Find where the given text appears and provide that cell's center as (x, y) coordinate. 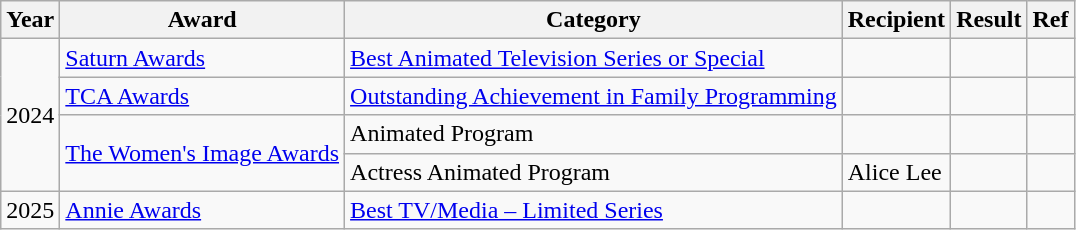
Saturn Awards (202, 58)
Category (594, 20)
2025 (30, 210)
Ref (1050, 20)
TCA Awards (202, 96)
2024 (30, 115)
Year (30, 20)
Alice Lee (896, 172)
The Women's Image Awards (202, 153)
Annie Awards (202, 210)
Award (202, 20)
Recipient (896, 20)
Best TV/Media – Limited Series (594, 210)
Best Animated Television Series or Special (594, 58)
Outstanding Achievement in Family Programming (594, 96)
Actress Animated Program (594, 172)
Animated Program (594, 134)
Result (989, 20)
